Determine the [x, y] coordinate at the center of the cell enclosing the given text.  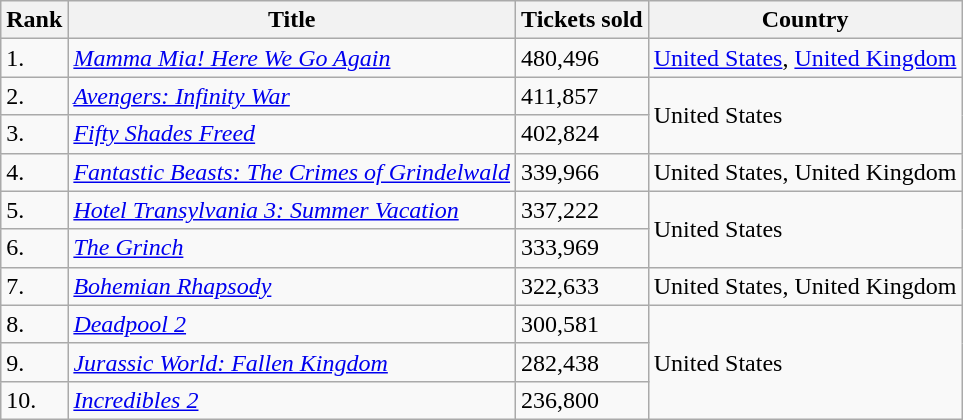
Deadpool 2 [292, 324]
300,581 [582, 324]
2. [34, 96]
Mamma Mia! Here We Go Again [292, 58]
236,800 [582, 400]
402,824 [582, 134]
Title [292, 20]
3. [34, 134]
Tickets sold [582, 20]
8. [34, 324]
333,969 [582, 248]
Fantastic Beasts: The Crimes of Grindelwald [292, 172]
411,857 [582, 96]
Country [805, 20]
Avengers: Infinity War [292, 96]
337,222 [582, 210]
339,966 [582, 172]
480,496 [582, 58]
Bohemian Rhapsody [292, 286]
Incredibles 2 [292, 400]
The Grinch [292, 248]
Jurassic World: Fallen Kingdom [292, 362]
1. [34, 58]
6. [34, 248]
9. [34, 362]
5. [34, 210]
Hotel Transylvania 3: Summer Vacation [292, 210]
Rank [34, 20]
7. [34, 286]
322,633 [582, 286]
4. [34, 172]
10. [34, 400]
282,438 [582, 362]
Fifty Shades Freed [292, 134]
